Scan for the cell matching the given text and deliver its [x, y] coordinate at center. 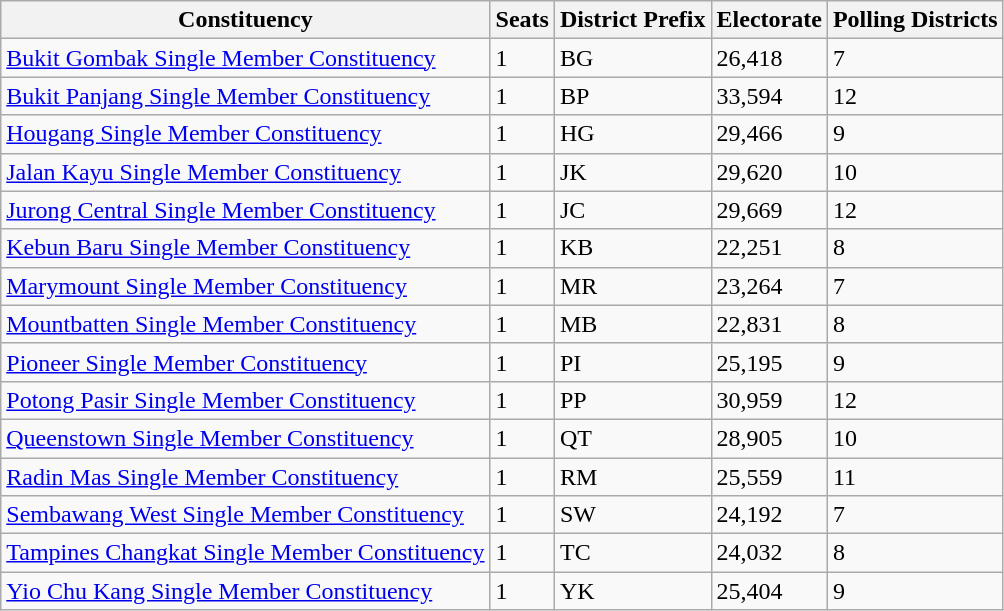
HG [632, 134]
QT [632, 438]
Kebun Baru Single Member Constituency [246, 248]
Hougang Single Member Constituency [246, 134]
Bukit Gombak Single Member Constituency [246, 58]
25,195 [769, 362]
22,831 [769, 324]
24,032 [769, 553]
Jalan Kayu Single Member Constituency [246, 172]
Potong Pasir Single Member Constituency [246, 400]
TC [632, 553]
Jurong Central Single Member Constituency [246, 210]
30,959 [769, 400]
BP [632, 96]
Queenstown Single Member Constituency [246, 438]
33,594 [769, 96]
Sembawang West Single Member Constituency [246, 515]
Bukit Panjang Single Member Constituency [246, 96]
Polling Districts [915, 20]
Electorate [769, 20]
Tampines Changkat Single Member Constituency [246, 553]
22,251 [769, 248]
29,466 [769, 134]
BG [632, 58]
25,404 [769, 591]
JC [632, 210]
District Prefix [632, 20]
11 [915, 477]
YK [632, 591]
Yio Chu Kang Single Member Constituency [246, 591]
29,620 [769, 172]
Pioneer Single Member Constituency [246, 362]
JK [632, 172]
Marymount Single Member Constituency [246, 286]
PP [632, 400]
SW [632, 515]
PI [632, 362]
Radin Mas Single Member Constituency [246, 477]
29,669 [769, 210]
MB [632, 324]
26,418 [769, 58]
Mountbatten Single Member Constituency [246, 324]
KB [632, 248]
MR [632, 286]
RM [632, 477]
Constituency [246, 20]
Seats [522, 20]
23,264 [769, 286]
28,905 [769, 438]
24,192 [769, 515]
25,559 [769, 477]
